Return the [x, y] coordinate for the center point of the cell that contains the specified text.  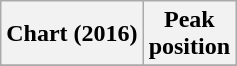
Chart (2016) [72, 34]
Peak position [189, 34]
